Return the [X, Y] coordinate for the center point of the cell that contains the specified text.  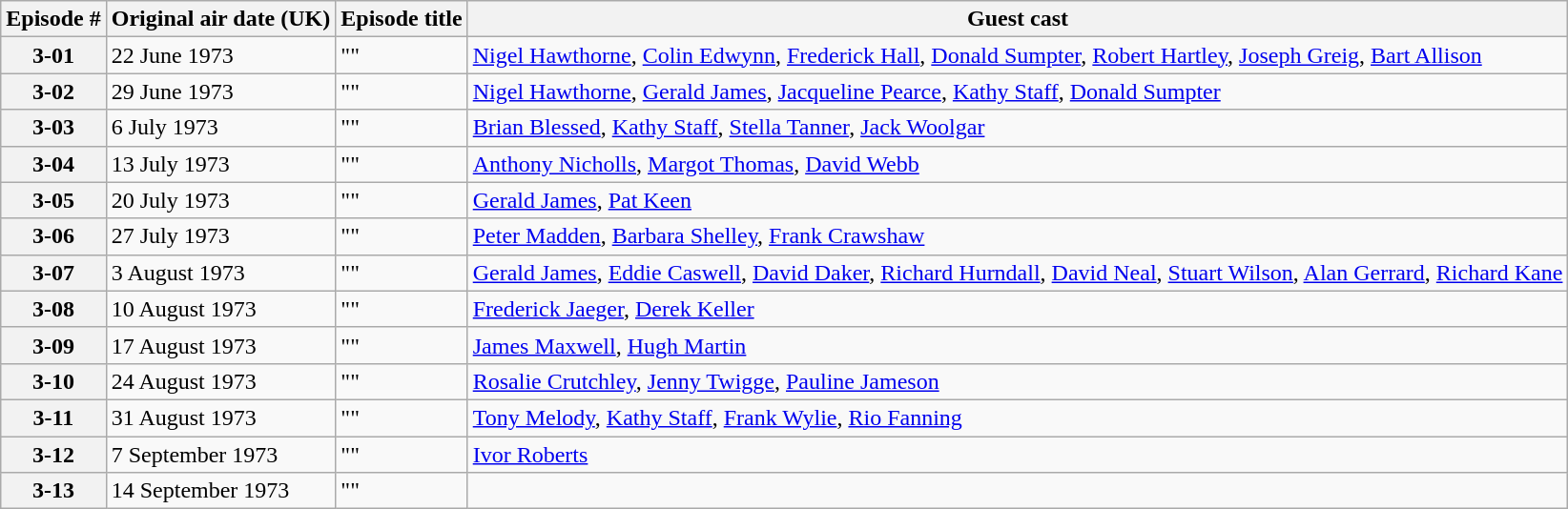
3-05 [53, 200]
3-07 [53, 273]
6 July 1973 [221, 128]
James Maxwell, Hugh Martin [1018, 345]
Gerald James, Eddie Caswell, David Daker, Richard Hurndall, David Neal, Stuart Wilson, Alan Gerrard, Richard Kane [1018, 273]
Episode title [402, 19]
Rosalie Crutchley, Jenny Twigge, Pauline Jameson [1018, 381]
Ivor Roberts [1018, 455]
17 August 1973 [221, 345]
3-06 [53, 236]
3-10 [53, 381]
Frederick Jaeger, Derek Keller [1018, 309]
Peter Madden, Barbara Shelley, Frank Crawshaw [1018, 236]
20 July 1973 [221, 200]
24 August 1973 [221, 381]
14 September 1973 [221, 491]
Tony Melody, Kathy Staff, Frank Wylie, Rio Fanning [1018, 417]
7 September 1973 [221, 455]
Brian Blessed, Kathy Staff, Stella Tanner, Jack Woolgar [1018, 128]
29 June 1973 [221, 92]
Episode # [53, 19]
3-13 [53, 491]
Nigel Hawthorne, Gerald James, Jacqueline Pearce, Kathy Staff, Donald Sumpter [1018, 92]
13 July 1973 [221, 164]
3-04 [53, 164]
22 June 1973 [221, 55]
27 July 1973 [221, 236]
3-01 [53, 55]
Original air date (UK) [221, 19]
3-02 [53, 92]
3-09 [53, 345]
3-11 [53, 417]
31 August 1973 [221, 417]
3-08 [53, 309]
Gerald James, Pat Keen [1018, 200]
3 August 1973 [221, 273]
10 August 1973 [221, 309]
3-03 [53, 128]
Guest cast [1018, 19]
Nigel Hawthorne, Colin Edwynn, Frederick Hall, Donald Sumpter, Robert Hartley, Joseph Greig, Bart Allison [1018, 55]
3-12 [53, 455]
Anthony Nicholls, Margot Thomas, David Webb [1018, 164]
